For the text-containing cell, return its midpoint in [x, y] coordinate format. 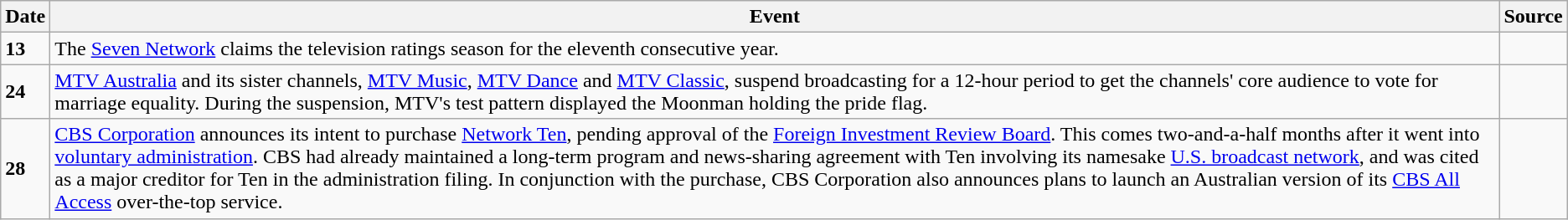
Source [1533, 17]
24 [25, 92]
13 [25, 49]
The Seven Network claims the television ratings season for the eleventh consecutive year. [775, 49]
28 [25, 169]
Event [775, 17]
Date [25, 17]
